For the text-containing cell, return its midpoint in [X, Y] coordinate format. 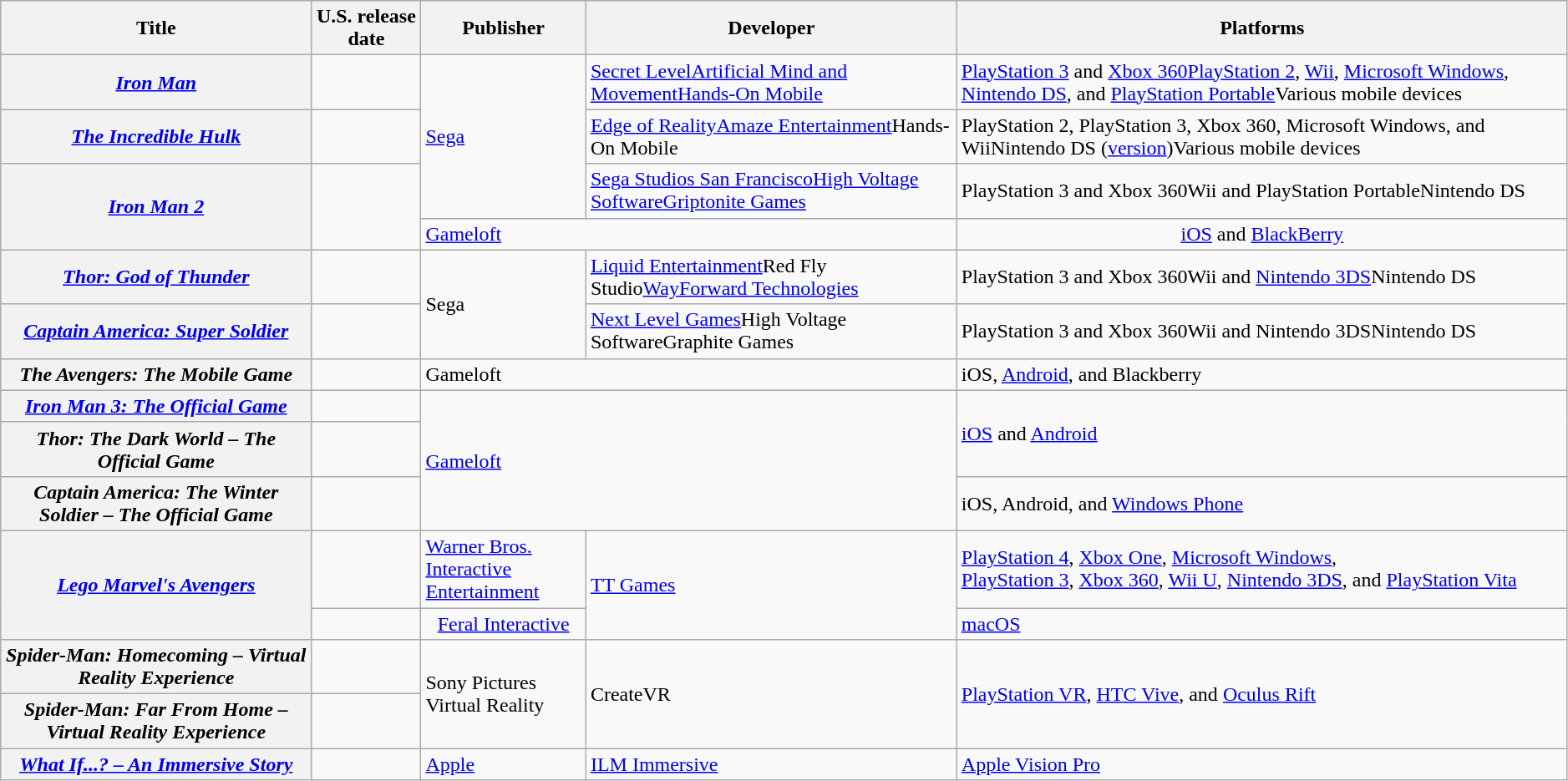
Liquid EntertainmentRed Fly StudioWayForward Technologies [771, 277]
CreateVR [771, 694]
TT Games [771, 585]
Spider-Man: Homecoming – Virtual Reality Experience [156, 667]
Lego Marvel's Avengers [156, 585]
Thor: God of Thunder [156, 277]
Captain America: Super Soldier [156, 331]
ILM Immersive [771, 764]
Apple [503, 764]
Title [156, 28]
PlayStation 2, PlayStation 3, Xbox 360, Microsoft Windows, and WiiNintendo DS (version)Various mobile devices [1261, 137]
iOS and BlackBerry [1261, 234]
Iron Man 2 [156, 207]
Feral Interactive [503, 624]
The Avengers: The Mobile Game [156, 374]
Platforms [1261, 28]
What If...? – An Immersive Story [156, 764]
Warner Bros. InteractiveEntertainment [503, 569]
Publisher [503, 28]
Sony PicturesVirtual Reality [503, 694]
PlayStation 4, Xbox One, Microsoft Windows,PlayStation 3, Xbox 360, Wii U, Nintendo 3DS, and PlayStation Vita [1261, 569]
Edge of RealityAmaze EntertainmentHands-On Mobile [771, 137]
The Incredible Hulk [156, 137]
iOS, Android, and Blackberry [1261, 374]
macOS [1261, 624]
iOS and Android [1261, 433]
Spider-Man: Far From Home – Virtual Reality Experience [156, 722]
Sega Studios San FranciscoHigh Voltage SoftwareGriptonite Games [771, 190]
PlayStation 3 and Xbox 360PlayStation 2, Wii, Microsoft Windows, Nintendo DS, and PlayStation PortableVarious mobile devices [1261, 82]
Next Level GamesHigh Voltage SoftwareGraphite Games [771, 331]
PlayStation 3 and Xbox 360Wii and PlayStation PortableNintendo DS [1261, 190]
Iron Man [156, 82]
Thor: The Dark World – The Official Game [156, 449]
Iron Man 3: The Official Game [156, 406]
Developer [771, 28]
Secret LevelArtificial Mind and MovementHands-On Mobile [771, 82]
U.S. release date [366, 28]
Captain America: The Winter Soldier – The Official Game [156, 503]
Apple Vision Pro [1261, 764]
PlayStation VR, HTC Vive, and Oculus Rift [1261, 694]
iOS, Android, and Windows Phone [1261, 503]
